Locate the cell with the specified text and output its (X, Y) center coordinate. 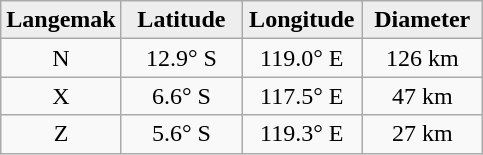
Z (61, 134)
27 km (422, 134)
Diameter (422, 20)
X (61, 96)
Latitude (181, 20)
5.6° S (181, 134)
119.0° E (302, 58)
12.9° S (181, 58)
N (61, 58)
Langemak (61, 20)
Longitude (302, 20)
117.5° E (302, 96)
6.6° S (181, 96)
47 km (422, 96)
119.3° E (302, 134)
126 km (422, 58)
